Locate the cell with the specified text and output its (X, Y) center coordinate. 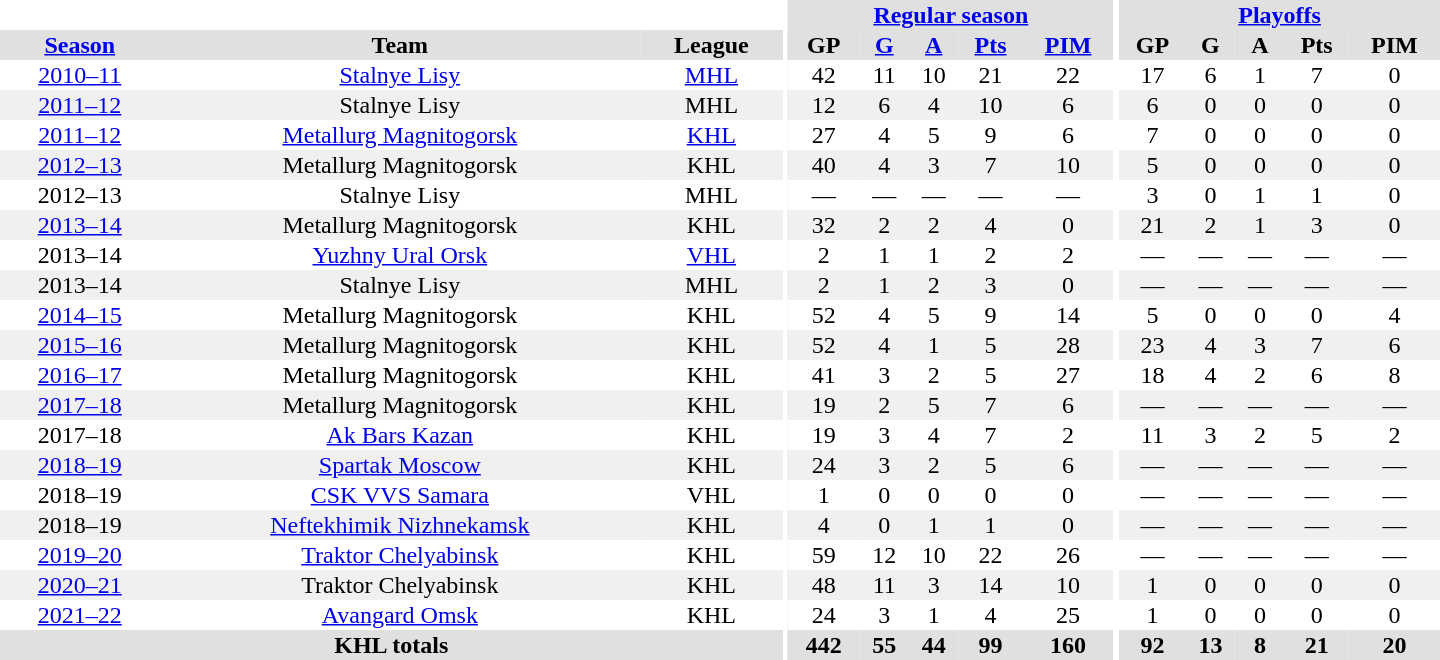
2010–11 (80, 75)
Spartak Moscow (400, 465)
League (711, 45)
42 (824, 75)
55 (884, 645)
Ak Bars Kazan (400, 435)
18 (1152, 375)
32 (824, 225)
Playoffs (1280, 15)
Avangard Omsk (400, 615)
41 (824, 375)
442 (824, 645)
Neftekhimik Nizhnekamsk (400, 525)
17 (1152, 75)
99 (990, 645)
40 (824, 165)
CSK VVS Samara (400, 495)
92 (1152, 645)
2021–22 (80, 615)
48 (824, 585)
20 (1394, 645)
44 (934, 645)
160 (1068, 645)
Regular season (951, 15)
2015–16 (80, 345)
2020–21 (80, 585)
Season (80, 45)
2016–17 (80, 375)
13 (1210, 645)
28 (1068, 345)
KHL totals (392, 645)
25 (1068, 615)
26 (1068, 555)
2019–20 (80, 555)
Yuzhny Ural Orsk (400, 255)
59 (824, 555)
23 (1152, 345)
2014–15 (80, 315)
Team (400, 45)
